Return (x, y) of the center of cell containing provided text 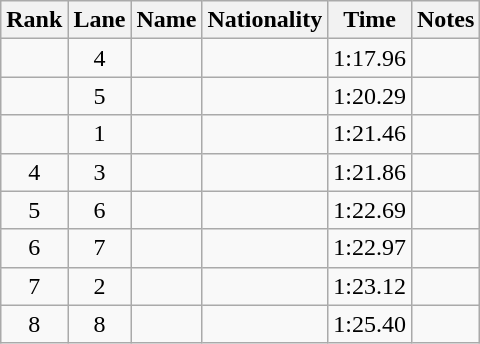
1:20.29 (370, 96)
Rank (34, 20)
Nationality (265, 20)
Notes (445, 20)
1 (100, 134)
1:23.12 (370, 286)
1:21.86 (370, 172)
1:22.69 (370, 210)
3 (100, 172)
1:17.96 (370, 58)
2 (100, 286)
Name (166, 20)
Time (370, 20)
1:25.40 (370, 324)
1:22.97 (370, 248)
Lane (100, 20)
1:21.46 (370, 134)
